Capture the cell that displays the provided text and extract its [X, Y] central coordinate. 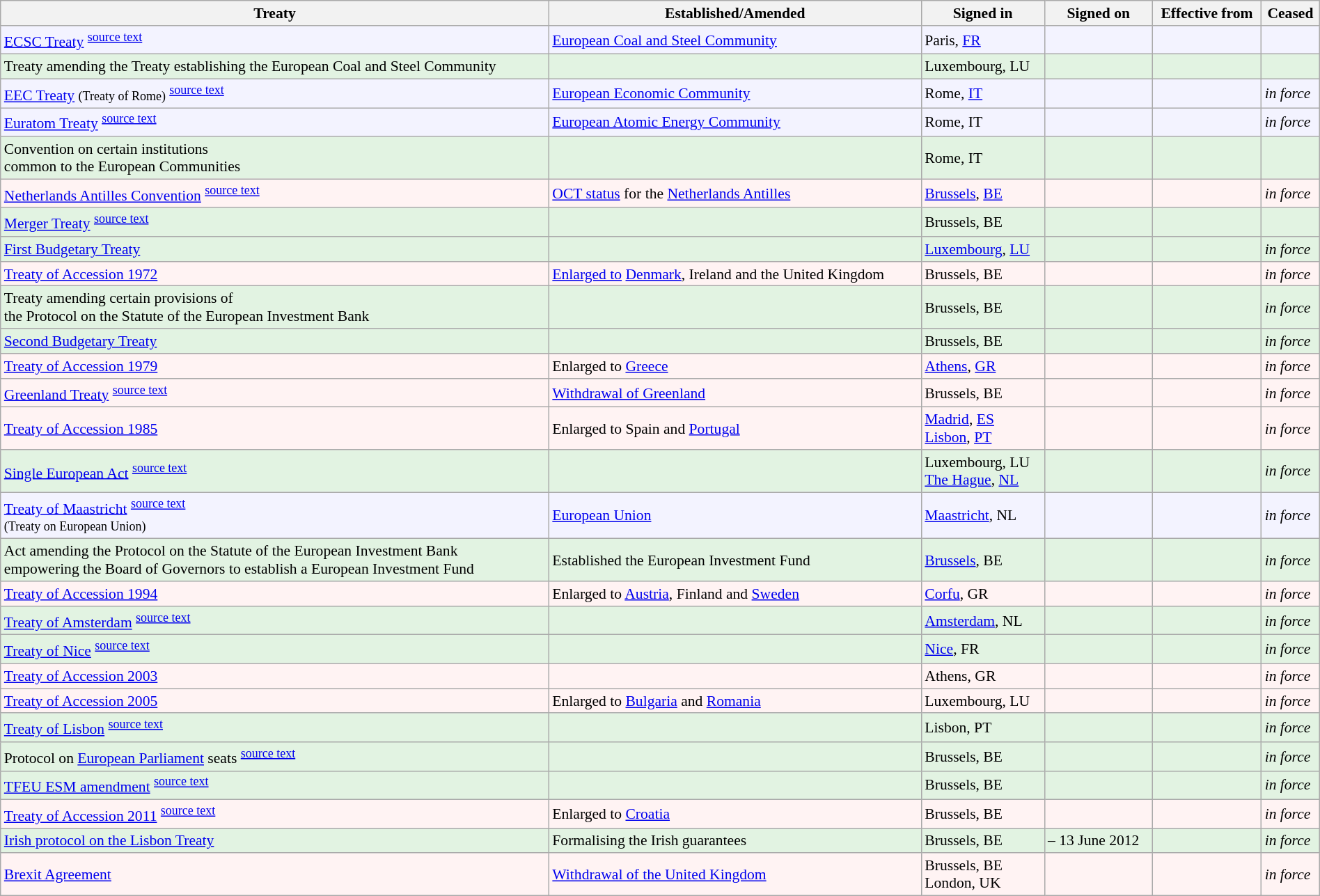
Greenland Treaty source text [275, 393]
Paris, FR [983, 40]
Established/Amended [735, 13]
Treaty of Maastricht source text(Treaty on European Union) [275, 515]
Treaty of Accession 2003 [275, 677]
Madrid, ESLisbon, PT [983, 429]
Treaty of Nice source text [275, 649]
Brussels, BELondon, UK [983, 874]
Amsterdam, NL [983, 621]
Treaty of Accession 1985 [275, 429]
Formalising the Irish guarantees [735, 841]
Withdrawal of the United Kingdom [735, 874]
Treaty of Accession 2005 [275, 701]
– 13 June 2012 [1099, 841]
European Atomic Energy Community [735, 123]
Enlarged to Denmark, Ireland and the United Kingdom [735, 274]
Protocol on European Parliament seats source text [275, 756]
Lisbon, PT [983, 728]
Effective from [1207, 13]
European Union [735, 515]
Act amending the Protocol on the Statute of the European Investment Bankempowering the Board of Governors to establish a European Investment Fund [275, 560]
Merger Treaty source text [275, 223]
Treaty of Accession 1994 [275, 594]
Convention on certain institutionscommon to the European Communities [275, 157]
Established the European Investment Fund [735, 560]
First Budgetary Treaty [275, 249]
Treaty of Amsterdam source text [275, 621]
Enlarged to Austria, Finland and Sweden [735, 594]
Netherlands Antilles Convention source text [275, 194]
Treaty amending certain provisions ofthe Protocol on the Statute of the European Investment Bank [275, 308]
OCT status for the Netherlands Antilles [735, 194]
Treaty of Accession 2011 source text [275, 815]
TFEU ESM amendment source text [275, 785]
Treaty [275, 13]
European Economic Community [735, 93]
Irish protocol on the Lisbon Treaty [275, 841]
Nice, FR [983, 649]
Enlarged to Spain and Portugal [735, 429]
Single European Act source text [275, 471]
Enlarged to Bulgaria and Romania [735, 701]
Enlarged to Greece [735, 366]
Signed in [983, 13]
European Coal and Steel Community [735, 40]
Second Budgetary Treaty [275, 341]
Withdrawal of Greenland [735, 393]
Treaty amending the Treaty establishing the European Coal and Steel Community [275, 67]
Maastricht, NL [983, 515]
Euratom Treaty source text [275, 123]
Luxembourg, LUThe Hague, NL [983, 471]
EEC Treaty (Treaty of Rome) source text [275, 93]
Enlarged to Croatia [735, 815]
Corfu, GR [983, 594]
Treaty of Accession 1979 [275, 366]
Treaty of Lisbon source text [275, 728]
Signed on [1099, 13]
ECSC Treaty source text [275, 40]
Ceased [1291, 13]
Treaty of Accession 1972 [275, 274]
Brexit Agreement [275, 874]
